Capture the cell that displays the provided text and extract its [X, Y] central coordinate. 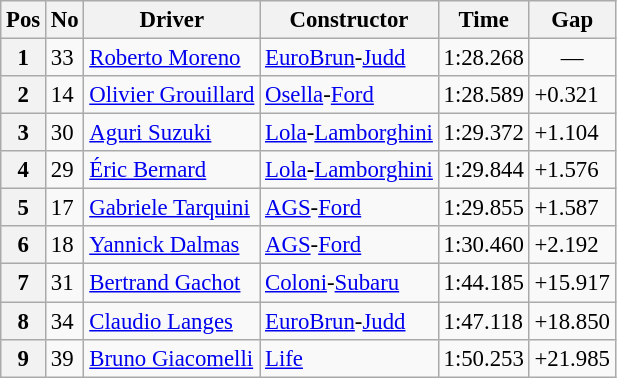
Roberto Moreno [172, 58]
Bruno Giacomelli [172, 358]
Time [484, 20]
3 [24, 133]
9 [24, 358]
+21.985 [572, 358]
14 [65, 95]
1:47.118 [484, 321]
Yannick Dalmas [172, 245]
No [65, 20]
39 [65, 358]
+15.917 [572, 283]
1:28.268 [484, 58]
Éric Bernard [172, 170]
1:29.844 [484, 170]
Pos [24, 20]
29 [65, 170]
31 [65, 283]
30 [65, 133]
1:29.372 [484, 133]
+1.587 [572, 208]
7 [24, 283]
1:28.589 [484, 95]
Bertrand Gachot [172, 283]
1 [24, 58]
Osella-Ford [349, 95]
Olivier Grouillard [172, 95]
1:30.460 [484, 245]
+1.104 [572, 133]
Aguri Suzuki [172, 133]
2 [24, 95]
+0.321 [572, 95]
Gabriele Tarquini [172, 208]
— [572, 58]
8 [24, 321]
6 [24, 245]
1:29.855 [484, 208]
34 [65, 321]
+18.850 [572, 321]
5 [24, 208]
17 [65, 208]
Gap [572, 20]
4 [24, 170]
33 [65, 58]
Life [349, 358]
+2.192 [572, 245]
+1.576 [572, 170]
Driver [172, 20]
1:50.253 [484, 358]
1:44.185 [484, 283]
Claudio Langes [172, 321]
Coloni-Subaru [349, 283]
18 [65, 245]
Constructor [349, 20]
